Scan for the cell matching the given text and deliver its (X, Y) coordinate at center. 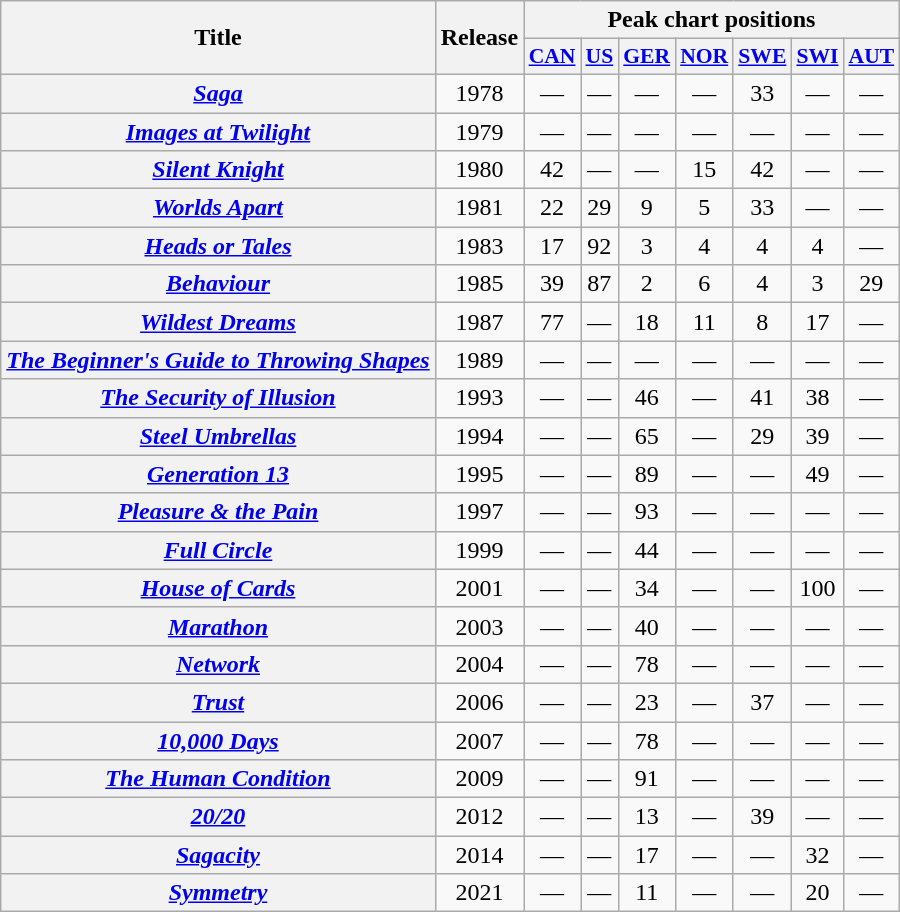
GER (646, 57)
100 (817, 588)
The Beginner's Guide to Throwing Shapes (218, 360)
92 (599, 246)
20 (817, 893)
89 (646, 474)
Trust (218, 702)
44 (646, 550)
65 (646, 436)
6 (704, 284)
93 (646, 512)
2003 (479, 626)
23 (646, 702)
1987 (479, 322)
18 (646, 322)
1997 (479, 512)
Behaviour (218, 284)
Sagacity (218, 855)
1995 (479, 474)
NOR (704, 57)
House of Cards (218, 588)
91 (646, 779)
1989 (479, 360)
Saga (218, 93)
SWI (817, 57)
2006 (479, 702)
34 (646, 588)
The Security of Illusion (218, 398)
1979 (479, 131)
32 (817, 855)
10,000 Days (218, 741)
The Human Condition (218, 779)
Images at Twilight (218, 131)
Generation 13 (218, 474)
46 (646, 398)
2007 (479, 741)
Peak chart positions (712, 20)
1994 (479, 436)
1993 (479, 398)
US (599, 57)
SWE (762, 57)
1999 (479, 550)
Silent Knight (218, 170)
Pleasure & the Pain (218, 512)
9 (646, 208)
41 (762, 398)
87 (599, 284)
2009 (479, 779)
Wildest Dreams (218, 322)
2001 (479, 588)
Full Circle (218, 550)
2 (646, 284)
38 (817, 398)
Heads or Tales (218, 246)
1985 (479, 284)
1981 (479, 208)
2014 (479, 855)
13 (646, 817)
Steel Umbrellas (218, 436)
20/20 (218, 817)
2021 (479, 893)
49 (817, 474)
22 (552, 208)
8 (762, 322)
AUT (871, 57)
CAN (552, 57)
1980 (479, 170)
77 (552, 322)
Symmetry (218, 893)
Network (218, 664)
2004 (479, 664)
Title (218, 38)
2012 (479, 817)
1983 (479, 246)
40 (646, 626)
Marathon (218, 626)
37 (762, 702)
Worlds Apart (218, 208)
5 (704, 208)
15 (704, 170)
Release (479, 38)
1978 (479, 93)
